Capture the cell that displays the provided text and extract its (x, y) central coordinate. 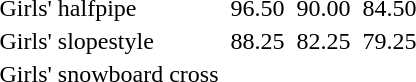
88.25 (258, 41)
82.25 (324, 41)
